Identify which cell holds the provided text, then report its [X, Y] central coordinate. 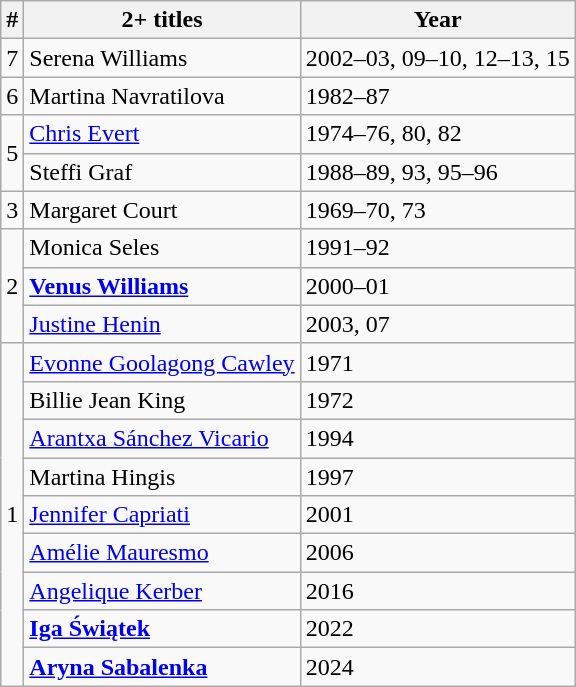
Chris Evert [162, 134]
2022 [438, 629]
Steffi Graf [162, 172]
2+ titles [162, 20]
Margaret Court [162, 210]
Justine Henin [162, 324]
3 [12, 210]
1 [12, 514]
2003, 07 [438, 324]
1988–89, 93, 95–96 [438, 172]
2 [12, 286]
Martina Hingis [162, 477]
1982–87 [438, 96]
Angelique Kerber [162, 591]
5 [12, 153]
Iga Świątek [162, 629]
6 [12, 96]
2000–01 [438, 286]
Martina Navratilova [162, 96]
Year [438, 20]
Monica Seles [162, 248]
2001 [438, 515]
2006 [438, 553]
1971 [438, 362]
2024 [438, 667]
Serena Williams [162, 58]
Evonne Goolagong Cawley [162, 362]
7 [12, 58]
2016 [438, 591]
1991–92 [438, 248]
1969–70, 73 [438, 210]
Jennifer Capriati [162, 515]
Venus Williams [162, 286]
Arantxa Sánchez Vicario [162, 438]
1972 [438, 400]
Aryna Sabalenka [162, 667]
# [12, 20]
1974–76, 80, 82 [438, 134]
Billie Jean King [162, 400]
2002–03, 09–10, 12–13, 15 [438, 58]
1994 [438, 438]
Amélie Mauresmo [162, 553]
1997 [438, 477]
